For the text-containing cell, return its midpoint in [x, y] coordinate format. 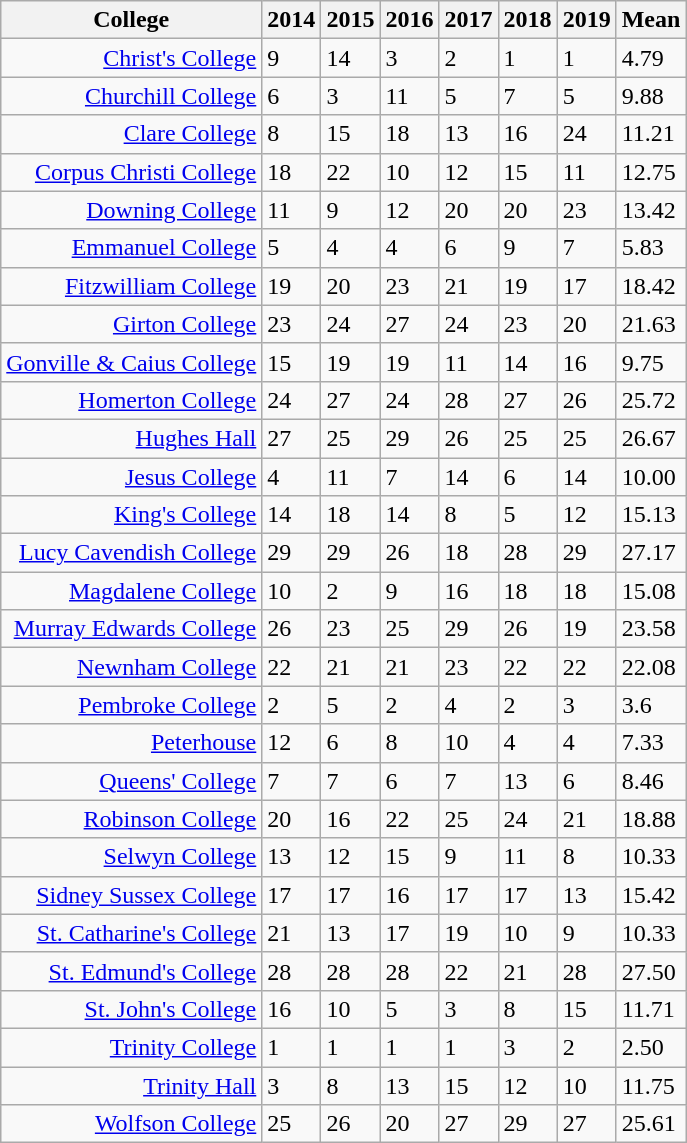
Sidney Sussex College [132, 895]
Churchill College [132, 96]
Queens' College [132, 781]
8.46 [651, 781]
Girton College [132, 324]
15.42 [651, 895]
11.75 [651, 1085]
Jesus College [132, 477]
11.71 [651, 1009]
Gonville & Caius College [132, 362]
St. Catharine's College [132, 933]
Corpus Christi College [132, 172]
2017 [468, 20]
Clare College [132, 134]
2.50 [651, 1047]
25.61 [651, 1124]
Trinity College [132, 1047]
22.08 [651, 667]
2018 [528, 20]
12.75 [651, 172]
Lucy Cavendish College [132, 553]
3.6 [651, 705]
Hughes Hall [132, 438]
Peterhouse [132, 743]
27.17 [651, 553]
15.13 [651, 515]
Homerton College [132, 400]
2019 [586, 20]
26.67 [651, 438]
7.33 [651, 743]
15.08 [651, 591]
Newnham College [132, 667]
Downing College [132, 210]
Magdalene College [132, 591]
Fitzwilliam College [132, 286]
25.72 [651, 400]
St. Edmund's College [132, 971]
4.79 [651, 58]
2016 [410, 20]
Trinity Hall [132, 1085]
18.88 [651, 819]
5.83 [651, 248]
Wolfson College [132, 1124]
St. John's College [132, 1009]
9.88 [651, 96]
9.75 [651, 362]
College [132, 20]
Selwyn College [132, 857]
King's College [132, 515]
Emmanuel College [132, 248]
21.63 [651, 324]
18.42 [651, 286]
11.21 [651, 134]
13.42 [651, 210]
Mean [651, 20]
27.50 [651, 971]
Christ's College [132, 58]
Robinson College [132, 819]
Pembroke College [132, 705]
2015 [350, 20]
10.00 [651, 477]
2014 [292, 20]
Murray Edwards College [132, 629]
23.58 [651, 629]
